Determine the [X, Y] coordinate at the center of the cell enclosing the given text.  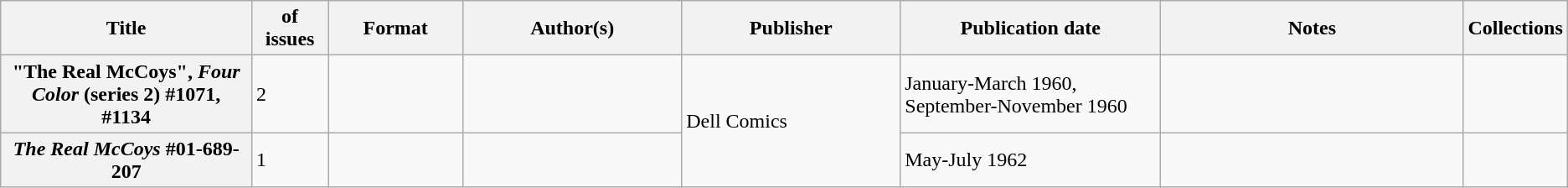
Publication date [1030, 29]
Collections [1515, 29]
Title [126, 29]
2 [290, 94]
January-March 1960, September-November 1960 [1030, 94]
The Real McCoys #01-689-207 [126, 159]
May-July 1962 [1030, 159]
Publisher [791, 29]
1 [290, 159]
"The Real McCoys", Four Color (series 2) #1071, #1134 [126, 94]
Format [395, 29]
Dell Comics [791, 121]
Author(s) [573, 29]
Notes [1312, 29]
of issues [290, 29]
